Determine the (X, Y) coordinate at the center of the cell enclosing the given text.  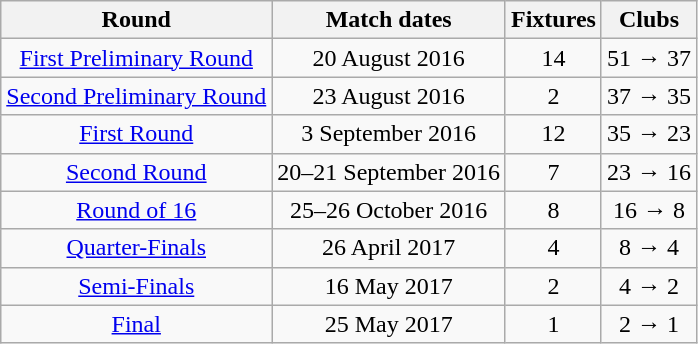
8 (553, 210)
16 → 8 (648, 210)
Match dates (389, 20)
51 → 37 (648, 58)
Round of 16 (136, 210)
1 (553, 324)
25–26 October 2016 (389, 210)
Quarter-Finals (136, 248)
20–21 September 2016 (389, 172)
2 → 1 (648, 324)
23 August 2016 (389, 96)
Second Round (136, 172)
Clubs (648, 20)
Round (136, 20)
Final (136, 324)
4 → 2 (648, 286)
First Preliminary Round (136, 58)
35 → 23 (648, 134)
20 August 2016 (389, 58)
7 (553, 172)
4 (553, 248)
Semi-Finals (136, 286)
3 September 2016 (389, 134)
12 (553, 134)
First Round (136, 134)
25 May 2017 (389, 324)
Fixtures (553, 20)
26 April 2017 (389, 248)
16 May 2017 (389, 286)
14 (553, 58)
8 → 4 (648, 248)
Second Preliminary Round (136, 96)
37 → 35 (648, 96)
23 → 16 (648, 172)
